Scan for the cell matching the given text and deliver its (X, Y) coordinate at center. 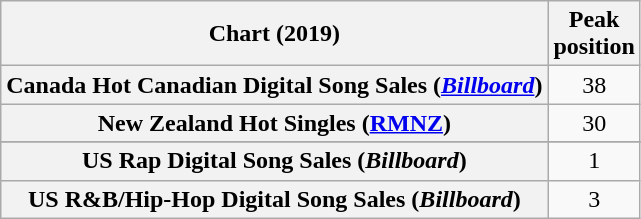
US Rap Digital Song Sales (Billboard) (274, 161)
Canada Hot Canadian Digital Song Sales (Billboard) (274, 85)
38 (594, 85)
Chart (2019) (274, 34)
New Zealand Hot Singles (RMNZ) (274, 123)
30 (594, 123)
US R&B/Hip-Hop Digital Song Sales (Billboard) (274, 199)
1 (594, 161)
Peakposition (594, 34)
3 (594, 199)
